Return (x, y) of the center of cell containing provided text 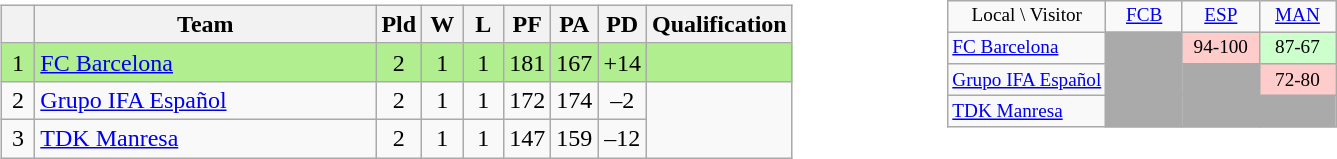
Team (206, 24)
MAN (1298, 16)
174 (574, 100)
–12 (622, 138)
147 (528, 138)
181 (528, 62)
94-100 (1220, 48)
PA (574, 24)
3 (18, 138)
Local \ Visitor (1027, 16)
W (442, 24)
L (484, 24)
Pld (399, 24)
PF (528, 24)
–2 (622, 100)
159 (574, 138)
172 (528, 100)
+14 (622, 62)
Qualification (719, 24)
PD (622, 24)
ESP (1220, 16)
87-67 (1298, 48)
167 (574, 62)
FCB (1144, 16)
72-80 (1298, 80)
